From the cell containing the given text, extract its center point as (x, y) coordinate. 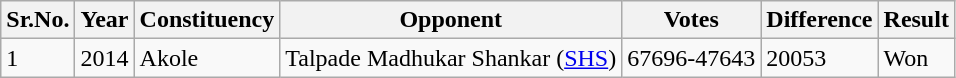
Result (916, 20)
Votes (692, 20)
Won (916, 58)
67696-47643 (692, 58)
Sr.No. (38, 20)
Constituency (207, 20)
Difference (820, 20)
Talpade Madhukar Shankar (SHS) (451, 58)
Year (104, 20)
2014 (104, 58)
Akole (207, 58)
Opponent (451, 20)
20053 (820, 58)
1 (38, 58)
